Output the [x, y] coordinate of the center of the cell containing the given text.  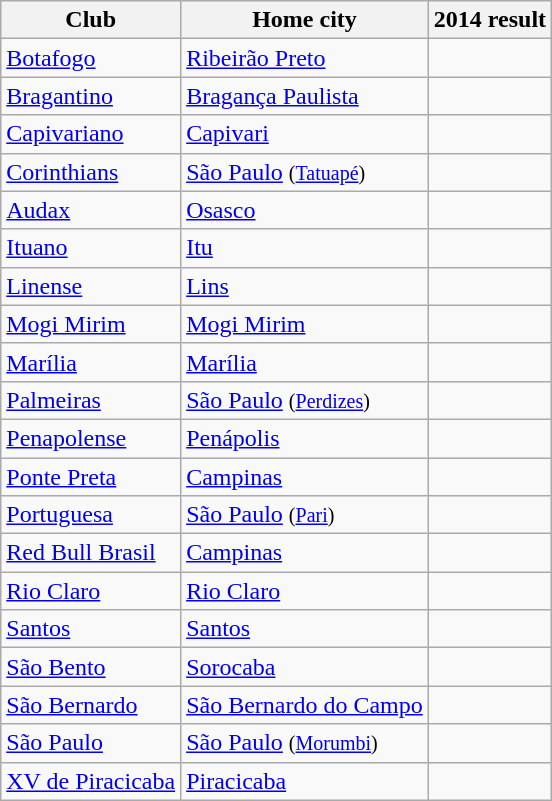
Capivariano [91, 134]
Ituano [91, 248]
São Paulo (Morumbi) [305, 743]
Piracicaba [305, 781]
São Paulo (Pari) [305, 515]
Ponte Preta [91, 477]
Bragantino [91, 96]
São Bento [91, 667]
Osasco [305, 210]
XV de Piracicaba [91, 781]
Red Bull Brasil [91, 553]
Lins [305, 286]
São Bernardo do Campo [305, 705]
Linense [91, 286]
Palmeiras [91, 400]
Penapolense [91, 438]
Sorocaba [305, 667]
Bragança Paulista [305, 96]
Penápolis [305, 438]
São Paulo (Perdizes) [305, 400]
São Paulo (Tatuapé) [305, 172]
São Paulo [91, 743]
Club [91, 20]
Ribeirão Preto [305, 58]
Audax [91, 210]
Home city [305, 20]
Itu [305, 248]
Portuguesa [91, 515]
2014 result [490, 20]
Botafogo [91, 58]
São Bernardo [91, 705]
Corinthians [91, 172]
Capivari [305, 134]
